Return (x, y) of the center of cell containing provided text 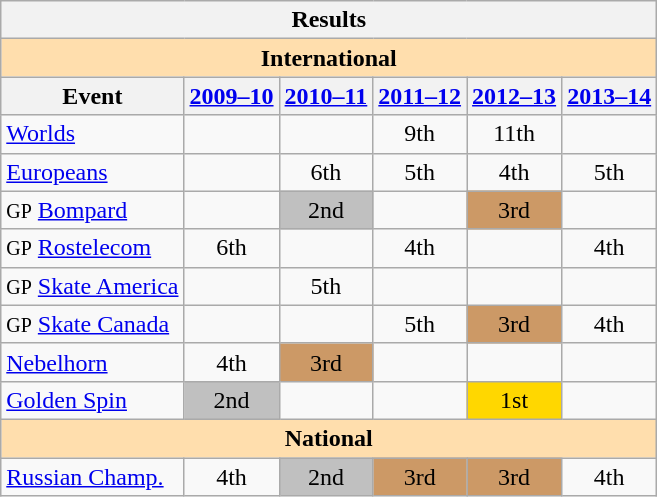
Europeans (92, 172)
2012–13 (514, 96)
Worlds (92, 134)
Results (329, 20)
GP Rostelecom (92, 248)
National (329, 438)
11th (514, 134)
GP Skate America (92, 286)
2009–10 (232, 96)
2011–12 (420, 96)
International (329, 58)
Golden Spin (92, 400)
Russian Champ. (92, 477)
2010–11 (326, 96)
GP Bompard (92, 210)
1st (514, 400)
2013–14 (610, 96)
Event (92, 96)
9th (420, 134)
GP Skate Canada (92, 324)
Nebelhorn (92, 362)
